Scan for the cell matching the given text and deliver its (X, Y) coordinate at center. 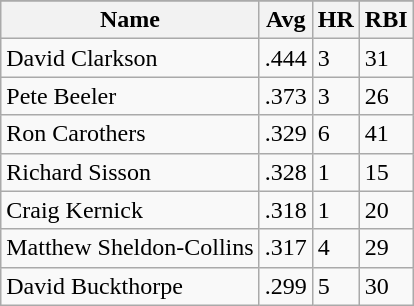
RBI (386, 20)
Craig Kernick (130, 210)
Richard Sisson (130, 172)
.317 (286, 248)
David Clarkson (130, 58)
Pete Beeler (130, 96)
Name (130, 20)
.444 (286, 58)
Ron Carothers (130, 134)
.329 (286, 134)
Avg (286, 20)
6 (336, 134)
.299 (286, 286)
David Buckthorpe (130, 286)
.328 (286, 172)
31 (386, 58)
26 (386, 96)
4 (336, 248)
41 (386, 134)
HR (336, 20)
15 (386, 172)
Matthew Sheldon-Collins (130, 248)
29 (386, 248)
5 (336, 286)
30 (386, 286)
20 (386, 210)
.318 (286, 210)
.373 (286, 96)
